Scan for the cell matching the given text and deliver its [X, Y] coordinate at center. 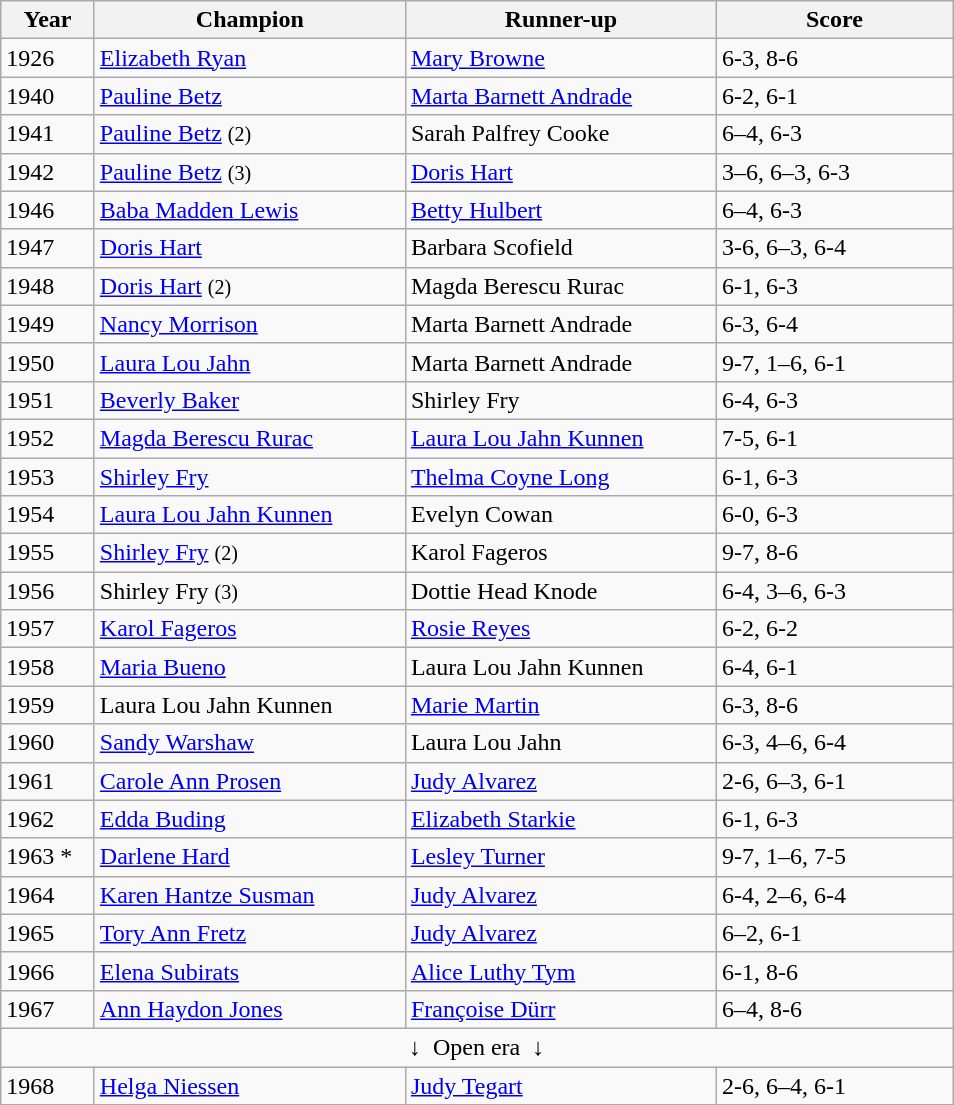
6–4, 8-6 [834, 1009]
1952 [48, 438]
Lesley Turner [560, 857]
Karen Hantze Susman [250, 895]
1964 [48, 895]
Doris Hart (2) [250, 286]
9-7, 1–6, 6-1 [834, 362]
1940 [48, 96]
6-4, 6-1 [834, 667]
Score [834, 20]
Betty Hulbert [560, 210]
2-6, 6–4, 6-1 [834, 1085]
1953 [48, 477]
Alice Luthy Tym [560, 971]
Shirley Fry (3) [250, 591]
7-5, 6-1 [834, 438]
6-2, 6-2 [834, 629]
Evelyn Cowan [560, 515]
1960 [48, 743]
Tory Ann Fretz [250, 933]
Year [48, 20]
Runner-up [560, 20]
1957 [48, 629]
Pauline Betz (2) [250, 134]
6-0, 6-3 [834, 515]
1926 [48, 58]
Ann Haydon Jones [250, 1009]
Champion [250, 20]
1947 [48, 248]
Shirley Fry (2) [250, 553]
6-4, 2–6, 6-4 [834, 895]
3–6, 6–3, 6-3 [834, 172]
1948 [48, 286]
1959 [48, 705]
Pauline Betz (3) [250, 172]
Judy Tegart [560, 1085]
Pauline Betz [250, 96]
Sarah Palfrey Cooke [560, 134]
6-4, 3–6, 6-3 [834, 591]
Elizabeth Ryan [250, 58]
1949 [48, 324]
6-2, 6-1 [834, 96]
Sandy Warshaw [250, 743]
Carole Ann Prosen [250, 781]
1946 [48, 210]
1965 [48, 933]
Françoise Dürr [560, 1009]
Dottie Head Knode [560, 591]
9-7, 1–6, 7-5 [834, 857]
1956 [48, 591]
1954 [48, 515]
1967 [48, 1009]
Nancy Morrison [250, 324]
3-6, 6–3, 6-4 [834, 248]
1968 [48, 1085]
6-3, 4–6, 6-4 [834, 743]
Baba Madden Lewis [250, 210]
Helga Niessen [250, 1085]
Elena Subirats [250, 971]
6-1, 8-6 [834, 971]
1961 [48, 781]
1963 * [48, 857]
1966 [48, 971]
Maria Bueno [250, 667]
Mary Browne [560, 58]
Marie Martin [560, 705]
1962 [48, 819]
6-3, 6-4 [834, 324]
1951 [48, 400]
1941 [48, 134]
↓ Open era ↓ [477, 1047]
Thelma Coyne Long [560, 477]
1950 [48, 362]
1942 [48, 172]
2-6, 6–3, 6-1 [834, 781]
9-7, 8-6 [834, 553]
Darlene Hard [250, 857]
1955 [48, 553]
6-4, 6-3 [834, 400]
Edda Buding [250, 819]
1958 [48, 667]
Rosie Reyes [560, 629]
Elizabeth Starkie [560, 819]
Beverly Baker [250, 400]
Barbara Scofield [560, 248]
6–2, 6-1 [834, 933]
